Output the (X, Y) coordinate of the center of the cell containing the given text.  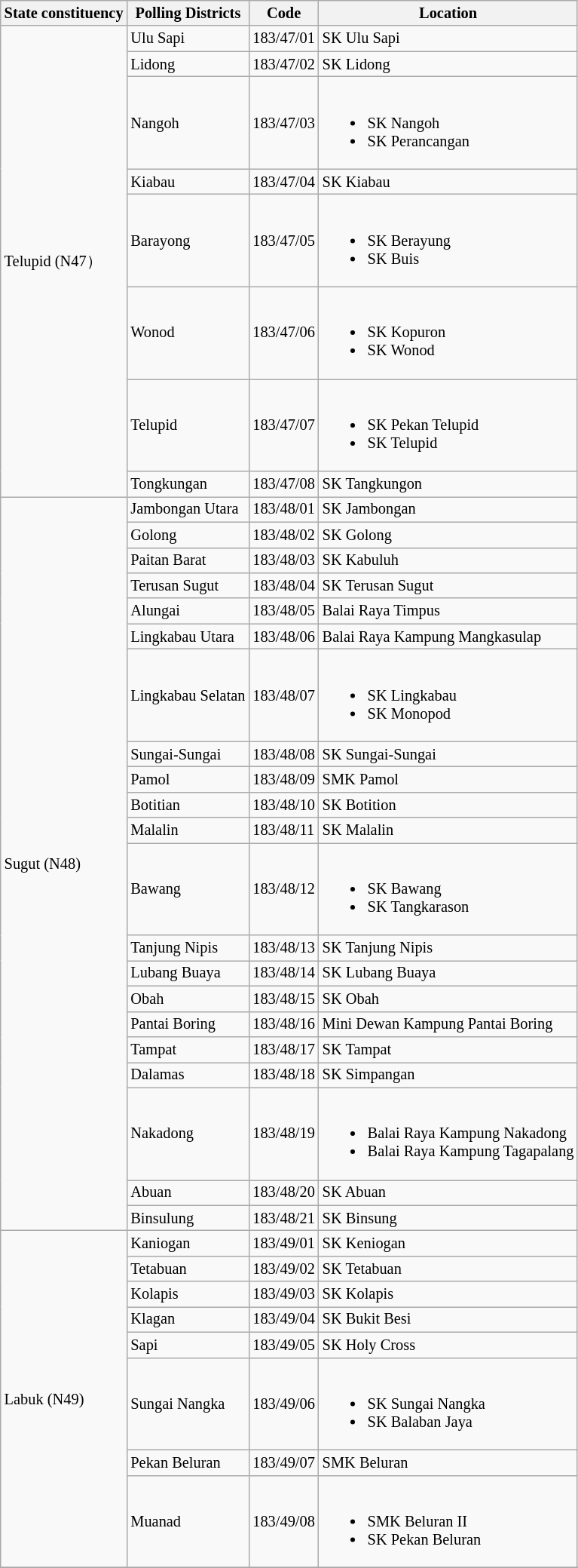
183/47/04 (283, 182)
183/47/06 (283, 333)
SK Lubang Buaya (448, 973)
Tetabuan (188, 1269)
Location (448, 13)
183/48/07 (283, 695)
SK KopuronSK Wonod (448, 333)
SMK Beluran (448, 1462)
SK Tampat (448, 1049)
183/48/01 (283, 509)
183/47/05 (283, 240)
Balai Raya Kampung NakadongBalai Raya Kampung Tagapalang (448, 1134)
183/48/13 (283, 948)
183/48/18 (283, 1075)
SK Pekan TelupidSK Telupid (448, 425)
183/47/03 (283, 122)
SK Sungai NangkaSK Balaban Jaya (448, 1404)
183/49/05 (283, 1345)
SK LingkabauSK Monopod (448, 695)
183/48/03 (283, 560)
SK Jambongan (448, 509)
SK Lidong (448, 64)
183/47/07 (283, 425)
183/48/04 (283, 585)
183/49/03 (283, 1294)
Lingkabau Utara (188, 637)
SK BerayungSK Buis (448, 240)
Pantai Boring (188, 1024)
183/49/07 (283, 1462)
183/47/08 (283, 484)
SK Bukit Besi (448, 1319)
Kolapis (188, 1294)
183/48/06 (283, 637)
SK Sungai-Sungai (448, 754)
Sungai Nangka (188, 1404)
Sugut (N48) (64, 863)
183/49/02 (283, 1269)
Muanad (188, 1521)
Ulu Sapi (188, 38)
183/49/01 (283, 1244)
SK Kabuluh (448, 560)
SMK Beluran IISK Pekan Beluran (448, 1521)
183/48/09 (283, 779)
Sungai-Sungai (188, 754)
183/48/10 (283, 805)
183/48/14 (283, 973)
Dalamas (188, 1075)
Jambongan Utara (188, 509)
SK Tetabuan (448, 1269)
Labuk (N49) (64, 1400)
SK Holy Cross (448, 1345)
SK BawangSK Tangkarason (448, 888)
Obah (188, 999)
SK Simpangan (448, 1075)
Paitan Barat (188, 560)
183/48/16 (283, 1024)
Lidong (188, 64)
Mini Dewan Kampung Pantai Boring (448, 1024)
183/48/20 (283, 1192)
Tanjung Nipis (188, 948)
SK Tangkungon (448, 484)
Abuan (188, 1192)
183/48/08 (283, 754)
183/47/01 (283, 38)
183/48/21 (283, 1218)
SK Binsung (448, 1218)
Pamol (188, 779)
Alungai (188, 611)
183/48/17 (283, 1049)
SK Kolapis (448, 1294)
Polling Districts (188, 13)
SK Ulu Sapi (448, 38)
Tampat (188, 1049)
Bawang (188, 888)
Lubang Buaya (188, 973)
183/48/19 (283, 1134)
SK Abuan (448, 1192)
SK Malalin (448, 830)
Golong (188, 535)
Nakadong (188, 1134)
Nangoh (188, 122)
Terusan Sugut (188, 585)
SK Botition (448, 805)
Barayong (188, 240)
Malalin (188, 830)
Botitian (188, 805)
State constituency (64, 13)
SMK Pamol (448, 779)
SK Tanjung Nipis (448, 948)
Pekan Beluran (188, 1462)
Balai Raya Kampung Mangkasulap (448, 637)
Binsulung (188, 1218)
183/49/08 (283, 1521)
183/48/05 (283, 611)
183/49/04 (283, 1319)
SK Obah (448, 999)
Code (283, 13)
Balai Raya Timpus (448, 611)
183/48/02 (283, 535)
SK Kiabau (448, 182)
183/49/06 (283, 1404)
Wonod (188, 333)
Lingkabau Selatan (188, 695)
SK NangohSK Perancangan (448, 122)
Kaniogan (188, 1244)
Kiabau (188, 182)
183/48/11 (283, 830)
Klagan (188, 1319)
Sapi (188, 1345)
Tongkungan (188, 484)
183/47/02 (283, 64)
Telupid (N47） (64, 261)
183/48/12 (283, 888)
SK Keniogan (448, 1244)
Telupid (188, 425)
SK Golong (448, 535)
SK Terusan Sugut (448, 585)
183/48/15 (283, 999)
